Output the [X, Y] coordinate of the center of the cell containing the given text.  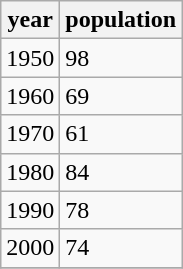
2000 [30, 248]
1980 [30, 172]
year [30, 20]
69 [121, 96]
61 [121, 134]
78 [121, 210]
84 [121, 172]
1950 [30, 58]
1970 [30, 134]
population [121, 20]
1990 [30, 210]
98 [121, 58]
1960 [30, 96]
74 [121, 248]
